Provide the (X, Y) coordinate of the cell's center where the given text is located.  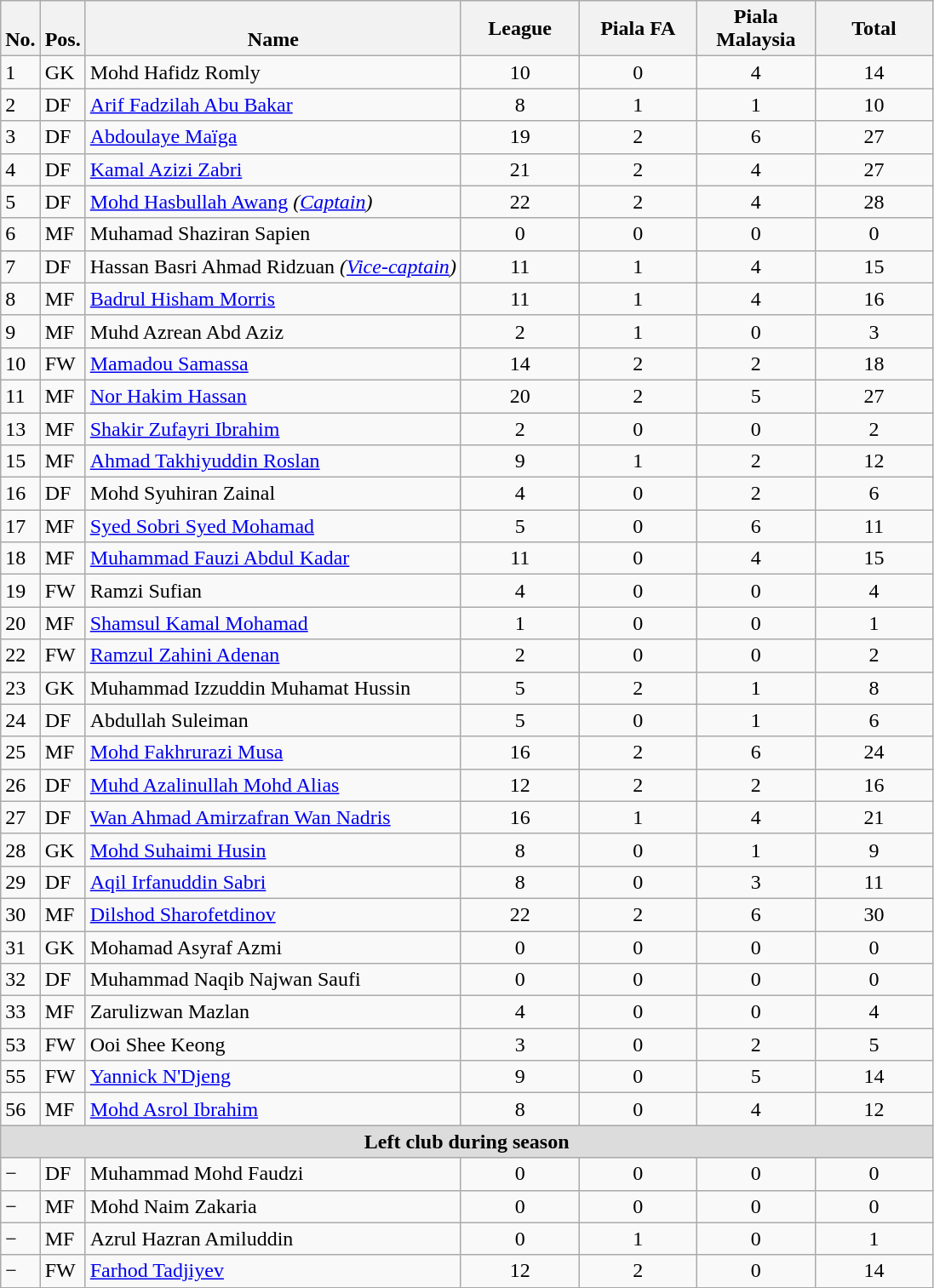
56 (20, 1109)
Aqil Irfanuddin Sabri (272, 882)
Shamsul Kamal Mohamad (272, 623)
Ooi Shee Keong (272, 1045)
Abdullah Suleiman (272, 720)
Nor Hakim Hassan (272, 396)
Left club during season (467, 1142)
53 (20, 1045)
Mohd Hasbullah Awang (Captain) (272, 202)
Piala FA (639, 29)
23 (20, 688)
26 (20, 785)
29 (20, 882)
Hassan Basri Ahmad Ridzuan (Vice-captain) (272, 266)
Mohd Suhaimi Husin (272, 850)
Ramzi Sufian (272, 591)
Muhammad Naqib Najwan Saufi (272, 980)
Yannick N'Djeng (272, 1077)
33 (20, 1012)
Muhammad Fauzi Abdul Kadar (272, 558)
17 (20, 526)
32 (20, 980)
Zarulizwan Mazlan (272, 1012)
Ramzul Zahini Adenan (272, 655)
Azrul Hazran Amiluddin (272, 1239)
55 (20, 1077)
Name (272, 29)
Mohamad Asyraf Azmi (272, 947)
Arif Fadzilah Abu Bakar (272, 105)
Farhod Tadjiyev (272, 1271)
31 (20, 947)
25 (20, 753)
Mohd Hafidz Romly (272, 72)
League (519, 29)
No. (20, 29)
Mohd Syuhiran Zainal (272, 494)
Mamadou Samassa (272, 364)
Muhd Azrean Abd Aziz (272, 331)
Pos. (63, 29)
Mohd Naim Zakaria (272, 1206)
Badrul Hisham Morris (272, 299)
Abdoulaye Maïga (272, 137)
Total (874, 29)
Syed Sobri Syed Mohamad (272, 526)
Shakir Zufayri Ibrahim (272, 428)
13 (20, 428)
Mohd Fakhrurazi Musa (272, 753)
Muhammad Mohd Faudzi (272, 1174)
Wan Ahmad Amirzafran Wan Nadris (272, 817)
Dilshod Sharofetdinov (272, 914)
Piala Malaysia (756, 29)
Ahmad Takhiyuddin Roslan (272, 461)
Mohd Asrol Ibrahim (272, 1109)
Muhammad Izzuddin Muhamat Hussin (272, 688)
Muhd Azalinullah Mohd Alias (272, 785)
7 (20, 266)
Muhamad Shaziran Sapien (272, 234)
Kamal Azizi Zabri (272, 169)
